Detect which cell encompasses the target text, then output its [x, y] center coordinate. 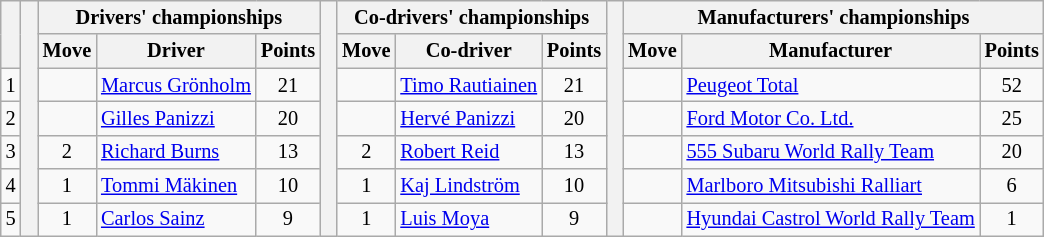
Hyundai Castrol World Rally Team [831, 219]
Richard Burns [176, 152]
Manufacturers' championships [833, 17]
3 [11, 152]
Luis Moya [468, 219]
4 [11, 186]
Co-drivers' championships [472, 17]
Manufacturer [831, 51]
555 Subaru World Rally Team [831, 152]
5 [11, 219]
6 [1012, 186]
52 [1012, 85]
Robert Reid [468, 152]
Peugeot Total [831, 85]
Carlos Sainz [176, 219]
Marcus Grönholm [176, 85]
Tommi Mäkinen [176, 186]
25 [1012, 118]
Co-driver [468, 51]
Timo Rautiainen [468, 85]
Kaj Lindström [468, 186]
Ford Motor Co. Ltd. [831, 118]
Hervé Panizzi [468, 118]
Driver [176, 51]
Drivers' championships [179, 17]
Marlboro Mitsubishi Ralliart [831, 186]
Gilles Panizzi [176, 118]
